Detect which cell encompasses the target text, then output its (x, y) center coordinate. 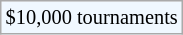
$10,000 tournaments (92, 17)
